From the cell containing the given text, extract its center point as [x, y] coordinate. 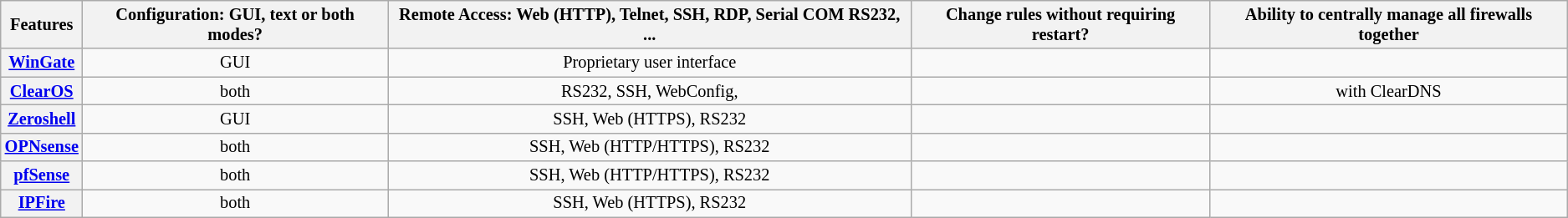
Configuration: GUI, text or both modes? [236, 24]
RS232, SSH, WebConfig, [650, 91]
Change rules without requiring restart? [1060, 24]
Features [42, 24]
with ClearDNS [1388, 91]
Proprietary user interface [650, 63]
Ability to centrally manage all firewalls together [1388, 24]
Remote Access: Web (HTTP), Telnet, SSH, RDP, Serial COM RS232, ... [650, 24]
WinGate [42, 63]
Zeroshell [42, 119]
ClearOS [42, 91]
OPNsense [42, 147]
pfSense [42, 175]
IPFire [42, 203]
